Capture the cell that displays the provided text and extract its (x, y) central coordinate. 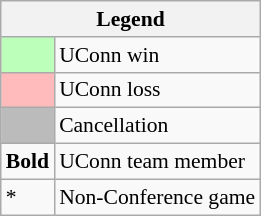
Non-Conference game (157, 197)
UConn win (157, 55)
UConn loss (157, 90)
Legend (130, 19)
UConn team member (157, 162)
* (28, 197)
Bold (28, 162)
Cancellation (157, 126)
